Detect which cell encompasses the target text, then output its (x, y) center coordinate. 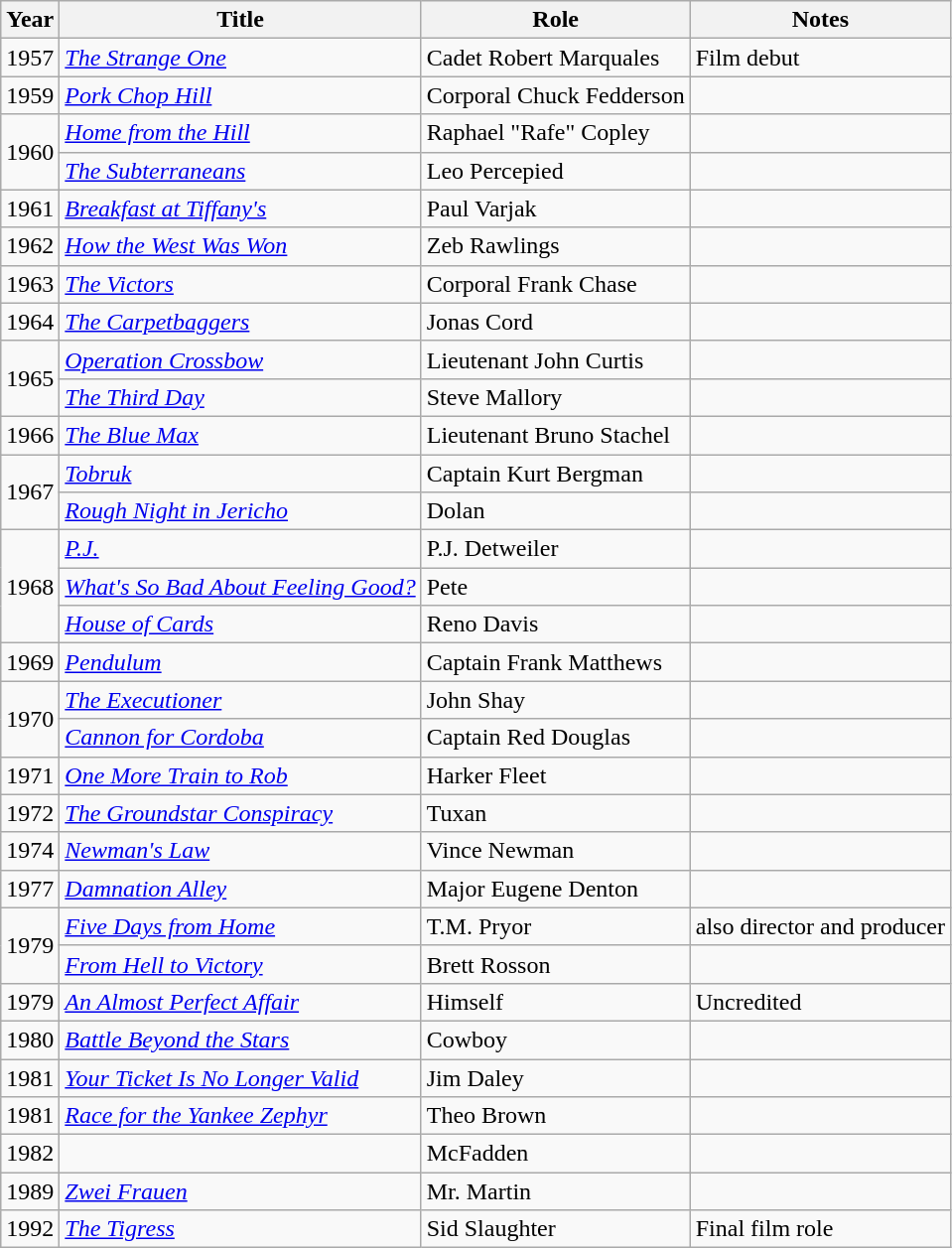
1957 (30, 58)
1974 (30, 851)
Zeb Rawlings (556, 246)
1961 (30, 208)
House of Cards (240, 624)
One More Train to Rob (240, 775)
The Third Day (240, 397)
1971 (30, 775)
The Strange One (240, 58)
Himself (556, 1002)
1963 (30, 284)
Reno Davis (556, 624)
T.M. Pryor (556, 926)
also director and producer (820, 926)
Film debut (820, 58)
Captain Frank Matthews (556, 662)
Corporal Chuck Fedderson (556, 95)
Mr. Martin (556, 1191)
Rough Night in Jericho (240, 511)
Role (556, 20)
Jim Daley (556, 1077)
1982 (30, 1154)
The Victors (240, 284)
Newman's Law (240, 851)
1972 (30, 813)
Cowboy (556, 1040)
From Hell to Victory (240, 964)
Lieutenant John Curtis (556, 359)
Pork Chop Hill (240, 95)
Cannon for Cordoba (240, 738)
Sid Slaughter (556, 1229)
Notes (820, 20)
Breakfast at Tiffany's (240, 208)
1977 (30, 889)
The Groundstar Conspiracy (240, 813)
P.J. (240, 549)
Final film role (820, 1229)
Battle Beyond the Stars (240, 1040)
Jonas Cord (556, 322)
The Blue Max (240, 435)
Pete (556, 587)
The Carpetbaggers (240, 322)
Corporal Frank Chase (556, 284)
Brett Rosson (556, 964)
McFadden (556, 1154)
1959 (30, 95)
Lieutenant Bruno Stachel (556, 435)
Captain Kurt Bergman (556, 474)
Harker Fleet (556, 775)
1966 (30, 435)
Major Eugene Denton (556, 889)
The Executioner (240, 700)
1962 (30, 246)
1968 (30, 587)
How the West Was Won (240, 246)
An Almost Perfect Affair (240, 1002)
Cadet Robert Marquales (556, 58)
Uncredited (820, 1002)
Title (240, 20)
Home from the Hill (240, 133)
1969 (30, 662)
1960 (30, 152)
Steve Mallory (556, 397)
Race for the Yankee Zephyr (240, 1116)
1989 (30, 1191)
Operation Crossbow (240, 359)
1967 (30, 492)
1980 (30, 1040)
Five Days from Home (240, 926)
Your Ticket Is No Longer Valid (240, 1077)
1970 (30, 719)
Paul Varjak (556, 208)
1992 (30, 1229)
The Subterraneans (240, 171)
P.J. Detweiler (556, 549)
Tobruk (240, 474)
Leo Percepied (556, 171)
Zwei Frauen (240, 1191)
Captain Red Douglas (556, 738)
Pendulum (240, 662)
1965 (30, 378)
What's So Bad About Feeling Good? (240, 587)
Raphael "Rafe" Copley (556, 133)
John Shay (556, 700)
Vince Newman (556, 851)
Year (30, 20)
Theo Brown (556, 1116)
The Tigress (240, 1229)
1964 (30, 322)
Tuxan (556, 813)
Damnation Alley (240, 889)
Dolan (556, 511)
